Return (X, Y) of the center of cell containing provided text 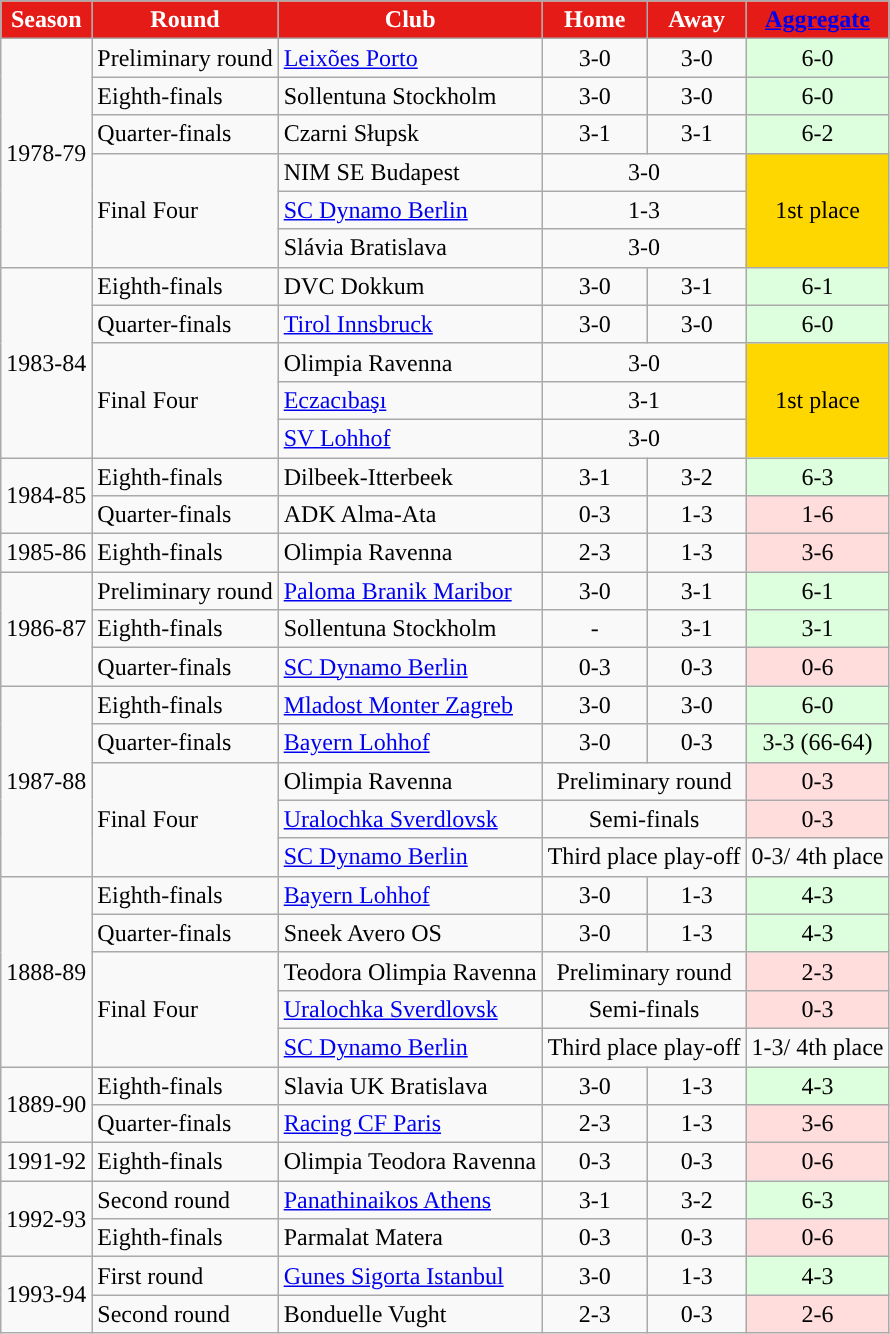
First round (185, 1276)
Bonduelle Vught (410, 1314)
1-6 (818, 515)
Olimpia Teodora Ravenna (410, 1162)
Racing CF Paris (410, 1124)
Slavia UK Bratislava (410, 1085)
SV Lohhof (410, 438)
0-3/ 4th place (818, 857)
- (594, 629)
1889-90 (46, 1104)
Tirol Innsbruck (410, 324)
6-2 (818, 134)
2-6 (818, 1314)
ADK Alma-Ata (410, 515)
1983-84 (46, 362)
1987-88 (46, 781)
Round (185, 20)
Eczacıbaşı (410, 400)
1986-87 (46, 629)
Gunes Sigorta Istanbul (410, 1276)
1991-92 (46, 1162)
1-3/ 4th place (818, 1047)
1993-94 (46, 1295)
Club (410, 20)
Season (46, 20)
Sneek Avero OS (410, 933)
1888-89 (46, 971)
Teodora Olimpia Ravenna (410, 971)
Parmalat Matera (410, 1238)
1984-85 (46, 496)
Home (594, 20)
Aggregate (818, 20)
Leixões Porto (410, 58)
Paloma Branik Maribor (410, 591)
Panathinaikos Athens (410, 1200)
1985-86 (46, 553)
Dilbeek-Itterbeek (410, 477)
Slávia Bratislava (410, 248)
1992-93 (46, 1219)
Czarni Słupsk (410, 134)
3-3 (66-64) (818, 743)
NIM SE Budapest (410, 172)
1978-79 (46, 153)
Away (696, 20)
Mladost Monter Zagreb (410, 705)
DVC Dokkum (410, 286)
